Capture the cell that displays the provided text and extract its [X, Y] central coordinate. 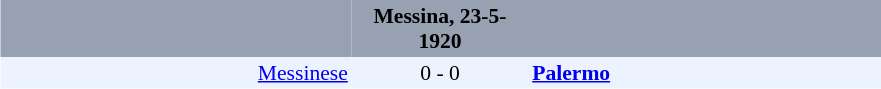
Palermo [704, 73]
Messina, 23-5-1920 [440, 28]
0 - 0 [440, 73]
Messinese [176, 73]
